Identify which cell holds the provided text, then report its (x, y) central coordinate. 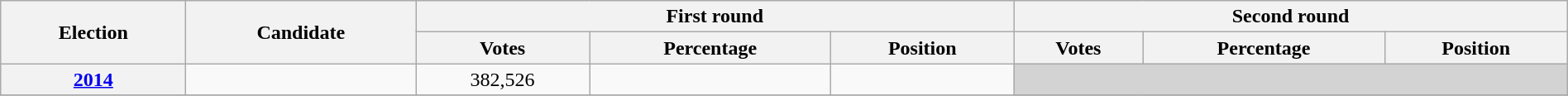
2014 (93, 79)
First round (715, 17)
382,526 (503, 79)
Second round (1290, 17)
Candidate (301, 32)
Election (93, 32)
